Find where the given text appears and provide that cell's center as [X, Y] coordinate. 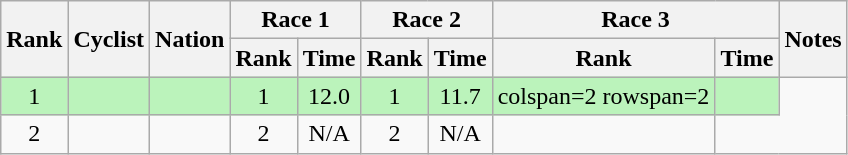
12.0 [329, 96]
colspan=2 rowspan=2 [604, 96]
Cyclist [109, 39]
Notes [813, 39]
Race 2 [426, 20]
Race 3 [636, 20]
11.7 [460, 96]
Nation [190, 39]
Race 1 [296, 20]
